Identify which cell holds the provided text, then report its [X, Y] central coordinate. 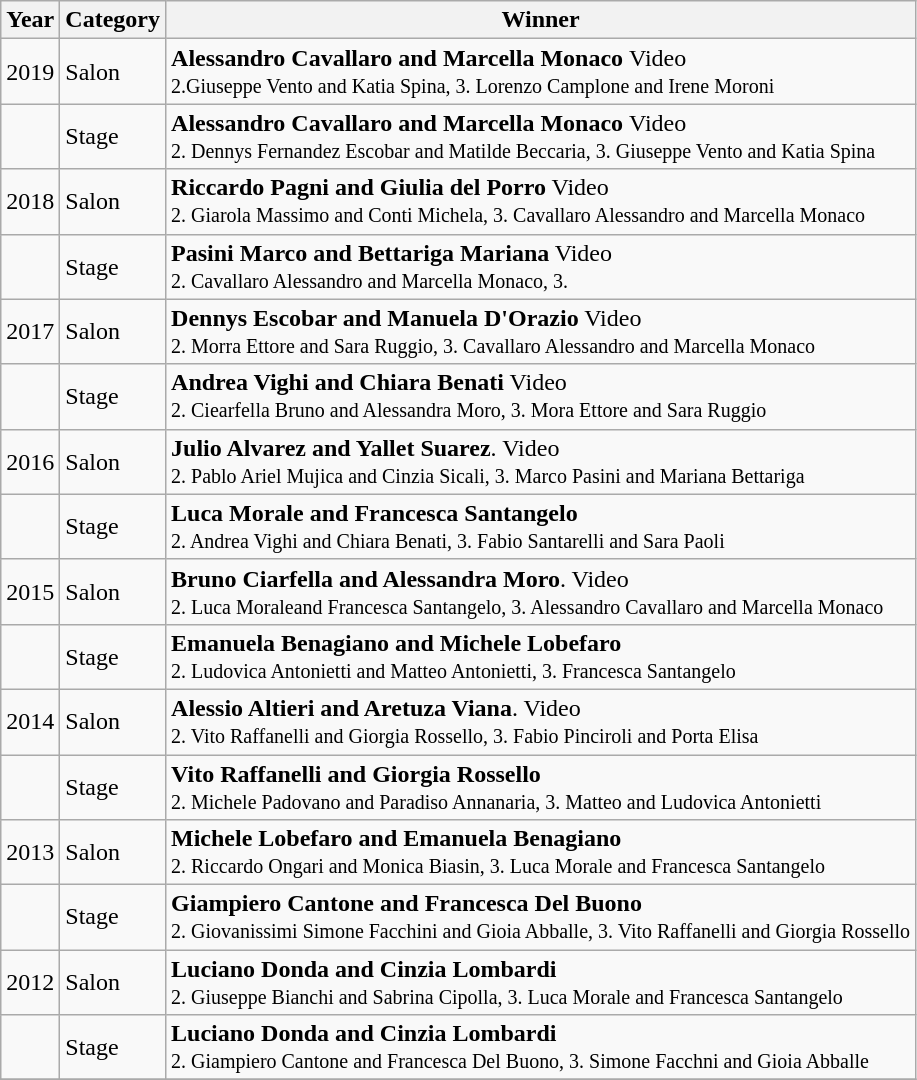
2017 [30, 332]
Michele Lobefaro and Emanuela Benagiano2. Riccardo Ongari and Monica Biasin, 3. Luca Morale and Francesca Santangelo [541, 852]
Emanuela Benagiano and Michele Lobefaro2. Ludovica Antonietti and Matteo Antonietti, 3. Francesca Santangelo [541, 656]
Dennys Escobar and Manuela D'Orazio Video2. Morra Ettore and Sara Ruggio, 3. Cavallaro Alessandro and Marcella Monaco [541, 332]
2014 [30, 722]
2012 [30, 982]
Luciano Donda and Cinzia Lombardi2. Giuseppe Bianchi and Sabrina Cipolla, 3. Luca Morale and Francesca Santangelo [541, 982]
Category [113, 20]
Winner [541, 20]
2016 [30, 462]
Luciano Donda and Cinzia Lombardi2. Giampiero Cantone and Francesca Del Buono, 3. Simone Facchni and Gioia Abballe [541, 1048]
Alessandro Cavallaro and Marcella Monaco Video2. Dennys Fernandez Escobar and Matilde Beccaria, 3. Giuseppe Vento and Katia Spina [541, 136]
2015 [30, 592]
2019 [30, 72]
Year [30, 20]
Andrea Vighi and Chiara Benati Video2. Ciearfella Bruno and Alessandra Moro, 3. Mora Ettore and Sara Ruggio [541, 396]
Julio Alvarez and Yallet Suarez. Video2. Pablo Ariel Mujica and Cinzia Sicali, 3. Marco Pasini and Mariana Bettariga [541, 462]
Riccardo Pagni and Giulia del Porro Video2. Giarola Massimo and Conti Michela, 3. Cavallaro Alessandro and Marcella Monaco [541, 202]
Vito Raffanelli and Giorgia Rossello2. Michele Padovano and Paradiso Annanaria, 3. Matteo and Ludovica Antonietti [541, 786]
2018 [30, 202]
Luca Morale and Francesca Santangelo2. Andrea Vighi and Chiara Benati, 3. Fabio Santarelli and Sara Paoli [541, 526]
2013 [30, 852]
Alessandro Cavallaro and Marcella Monaco Video2.Giuseppe Vento and Katia Spina, 3. Lorenzo Camplone and Irene Moroni [541, 72]
Giampiero Cantone and Francesca Del Buono2. Giovanissimi Simone Facchini and Gioia Abballe, 3. Vito Raffanelli and Giorgia Rossello [541, 918]
Pasini Marco and Bettariga Mariana Video2. Cavallaro Alessandro and Marcella Monaco, 3. [541, 266]
Alessio Altieri and Aretuza Viana. Video2. Vito Raffanelli and Giorgia Rossello, 3. Fabio Pinciroli and Porta Elisa [541, 722]
Bruno Ciarfella and Alessandra Moro. Video2. Luca Moraleand Francesca Santangelo, 3. Alessandro Cavallaro and Marcella Monaco [541, 592]
